Extract the [x, y] coordinate from the center of the cell holding the provided text.  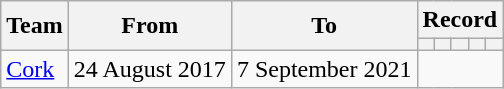
To [324, 26]
Record [460, 20]
From [150, 26]
Team [35, 26]
24 August 2017 [150, 69]
Cork [35, 69]
7 September 2021 [324, 69]
